Return [x, y] of the center of cell containing provided text 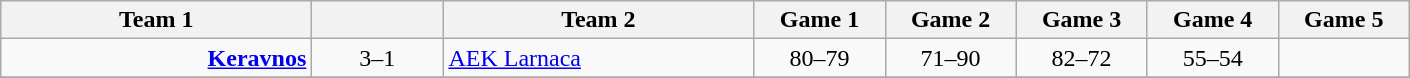
71–90 [950, 58]
Game 2 [950, 20]
3–1 [378, 58]
55–54 [1212, 58]
82–72 [1082, 58]
Game 5 [1344, 20]
80–79 [820, 58]
Keravnos [156, 58]
Game 1 [820, 20]
AEK Larnaca [598, 58]
Team 1 [156, 20]
Team 2 [598, 20]
Game 4 [1212, 20]
Game 3 [1082, 20]
